For the text-containing cell, return its midpoint in (X, Y) coordinate format. 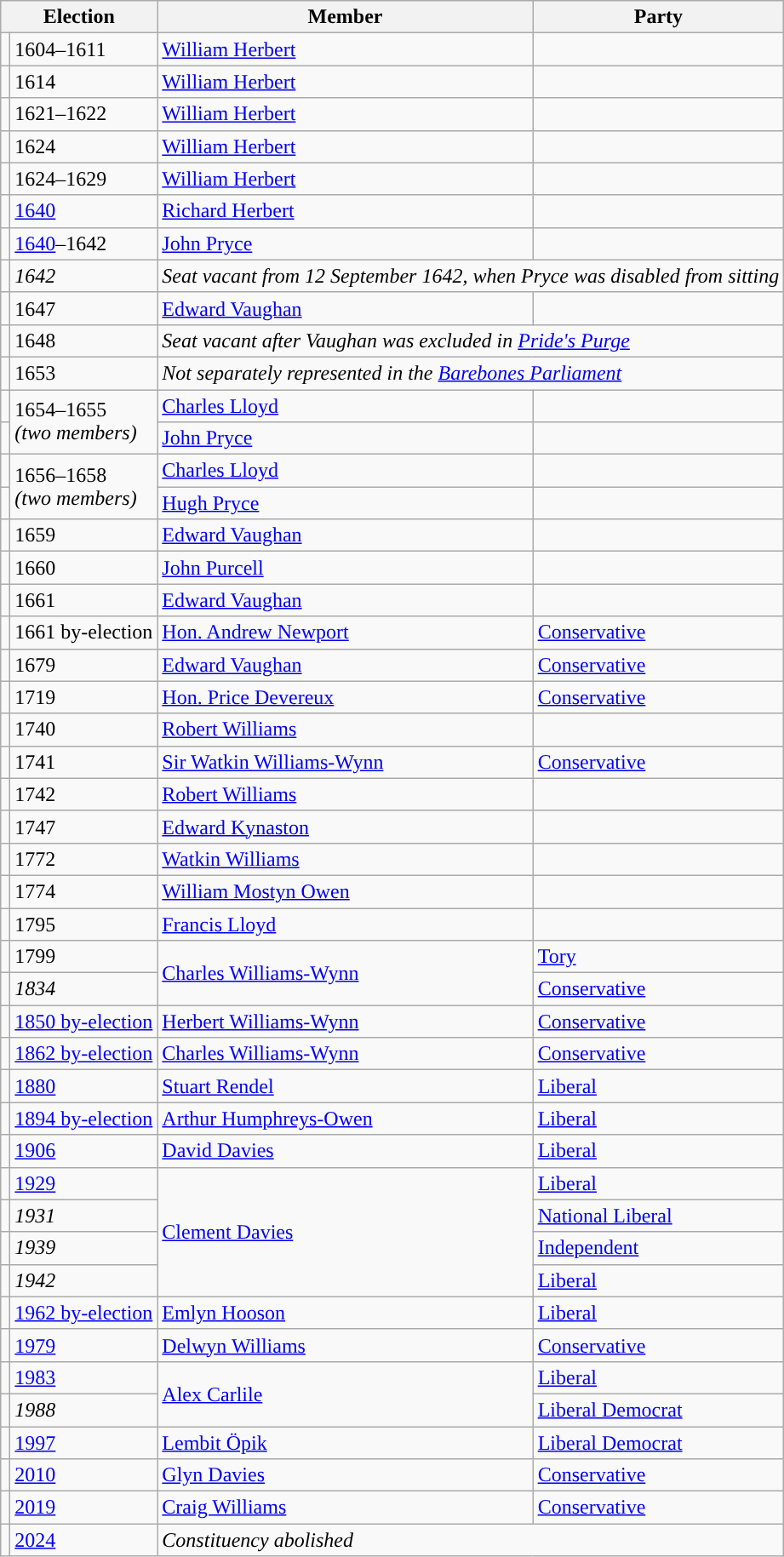
Lembit Öpik (346, 1443)
1772 (83, 859)
1747 (83, 827)
1997 (83, 1443)
Hon. Andrew Newport (346, 633)
William Mostyn Owen (346, 891)
1894 by-election (83, 1119)
2010 (83, 1475)
Tory (659, 957)
David Davies (346, 1151)
1624–1629 (83, 179)
Craig Williams (346, 1508)
Sir Watkin Williams-Wynn (346, 762)
Richard Herbert (346, 211)
Seat vacant from 12 September 1642, when Pryce was disabled from sitting (471, 276)
1719 (83, 697)
Glyn Davies (346, 1475)
Independent (659, 1248)
Herbert Williams-Wynn (346, 1022)
1660 (83, 568)
1648 (83, 341)
1624 (83, 146)
1656–1658(two members) (83, 487)
Francis Lloyd (346, 924)
1929 (83, 1183)
Hon. Price Devereux (346, 697)
1988 (83, 1410)
1741 (83, 762)
Hugh Pryce (346, 503)
1931 (83, 1216)
Party (659, 17)
1942 (83, 1280)
1795 (83, 924)
1742 (83, 794)
Alex Carlile (346, 1394)
Stuart Rendel (346, 1086)
Arthur Humphreys-Owen (346, 1119)
Constituency abolished (471, 1540)
John Purcell (346, 568)
1906 (83, 1151)
Watkin Williams (346, 859)
1647 (83, 308)
Not separately represented in the Barebones Parliament (471, 373)
National Liberal (659, 1216)
1654–1655(two members) (83, 422)
1659 (83, 535)
2019 (83, 1508)
1880 (83, 1086)
1640–1642 (83, 243)
1834 (83, 989)
Member (346, 17)
1621–1622 (83, 114)
1962 by-election (83, 1313)
1799 (83, 957)
1939 (83, 1248)
Seat vacant after Vaughan was excluded in Pride's Purge (471, 341)
1979 (83, 1345)
1850 by-election (83, 1022)
1661 by-election (83, 633)
1604–1611 (83, 49)
Edward Kynaston (346, 827)
1642 (83, 276)
1862 by-election (83, 1054)
Emlyn Hooson (346, 1313)
1679 (83, 665)
2024 (83, 1540)
Clement Davies (346, 1232)
1740 (83, 730)
1640 (83, 211)
1661 (83, 600)
1774 (83, 891)
Election (79, 17)
1983 (83, 1377)
1614 (83, 82)
Delwyn Williams (346, 1345)
1653 (83, 373)
